Determine the [x, y] coordinate at the center of the cell enclosing the given text.  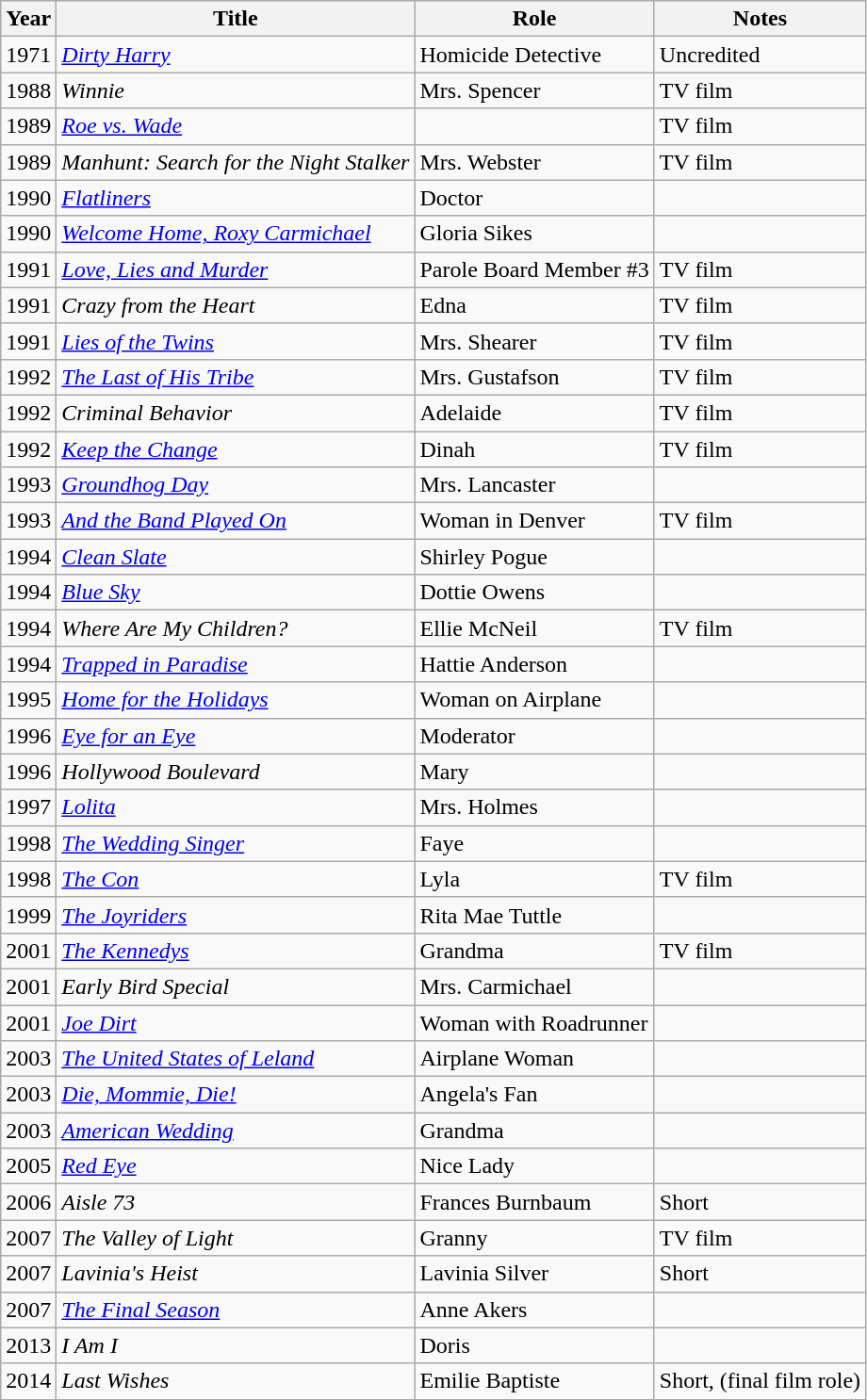
American Wedding [236, 1131]
1997 [28, 807]
Edna [534, 305]
Dinah [534, 449]
The Joyriders [236, 915]
I Am I [236, 1345]
Uncredited [760, 55]
Blue Sky [236, 593]
Year [28, 19]
Moderator [534, 736]
1988 [28, 90]
The Kennedys [236, 951]
Dottie Owens [534, 593]
Mrs. Holmes [534, 807]
The Wedding Singer [236, 843]
The Final Season [236, 1310]
1999 [28, 915]
Woman with Roadrunner [534, 1022]
Airplane Woman [534, 1059]
Notes [760, 19]
Where Are My Children? [236, 628]
Lavinia Silver [534, 1274]
Parole Board Member #3 [534, 269]
Keep the Change [236, 449]
Die, Mommie, Die! [236, 1095]
Hattie Anderson [534, 664]
Welcome Home, Roxy Carmichael [236, 234]
Homicide Detective [534, 55]
Granny [534, 1238]
Short, (final film role) [760, 1381]
Winnie [236, 90]
Angela's Fan [534, 1095]
Anne Akers [534, 1310]
Lavinia's Heist [236, 1274]
Mary [534, 772]
Criminal Behavior [236, 413]
The United States of Leland [236, 1059]
Title [236, 19]
Lies of the Twins [236, 341]
Frances Burnbaum [534, 1202]
Manhunt: Search for the Night Stalker [236, 162]
Mrs. Gustafson [534, 377]
Mrs. Shearer [534, 341]
Mrs. Webster [534, 162]
2013 [28, 1345]
Early Bird Special [236, 986]
Roe vs. Wade [236, 126]
Clean Slate [236, 557]
Hollywood Boulevard [236, 772]
The Con [236, 879]
Groundhog Day [236, 485]
Ellie McNeil [534, 628]
2006 [28, 1202]
The Last of His Tribe [236, 377]
Mrs. Carmichael [534, 986]
1971 [28, 55]
Lolita [236, 807]
Adelaide [534, 413]
Mrs. Spencer [534, 90]
Eye for an Eye [236, 736]
Role [534, 19]
Crazy from the Heart [236, 305]
Woman on Airplane [534, 700]
Doctor [534, 198]
Dirty Harry [236, 55]
Nice Lady [534, 1166]
Trapped in Paradise [236, 664]
Joe Dirt [236, 1022]
And the Band Played On [236, 521]
Mrs. Lancaster [534, 485]
2014 [28, 1381]
2005 [28, 1166]
Lyla [534, 879]
Rita Mae Tuttle [534, 915]
Faye [534, 843]
The Valley of Light [236, 1238]
Love, Lies and Murder [236, 269]
1995 [28, 700]
Emilie Baptiste [534, 1381]
Flatliners [236, 198]
Doris [534, 1345]
Red Eye [236, 1166]
Aisle 73 [236, 1202]
Woman in Denver [534, 521]
Gloria Sikes [534, 234]
Home for the Holidays [236, 700]
Last Wishes [236, 1381]
Shirley Pogue [534, 557]
